Scan for the cell matching the given text and deliver its [x, y] coordinate at center. 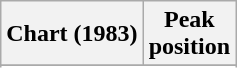
Chart (1983) [72, 34]
Peakposition [189, 34]
